Detect which cell encompasses the target text, then output its [X, Y] center coordinate. 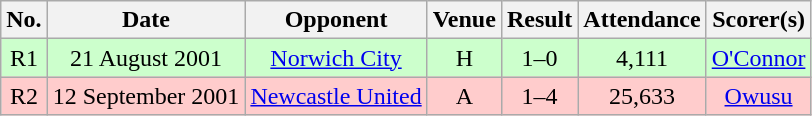
1–4 [539, 96]
25,633 [642, 96]
R1 [24, 58]
Norwich City [336, 58]
No. [24, 20]
Date [146, 20]
R2 [24, 96]
H [464, 58]
Scorer(s) [758, 20]
Opponent [336, 20]
Venue [464, 20]
Result [539, 20]
4,111 [642, 58]
Owusu [758, 96]
Newcastle United [336, 96]
Attendance [642, 20]
12 September 2001 [146, 96]
O'Connor [758, 58]
21 August 2001 [146, 58]
A [464, 96]
1–0 [539, 58]
